Capture the cell that displays the provided text and extract its (X, Y) central coordinate. 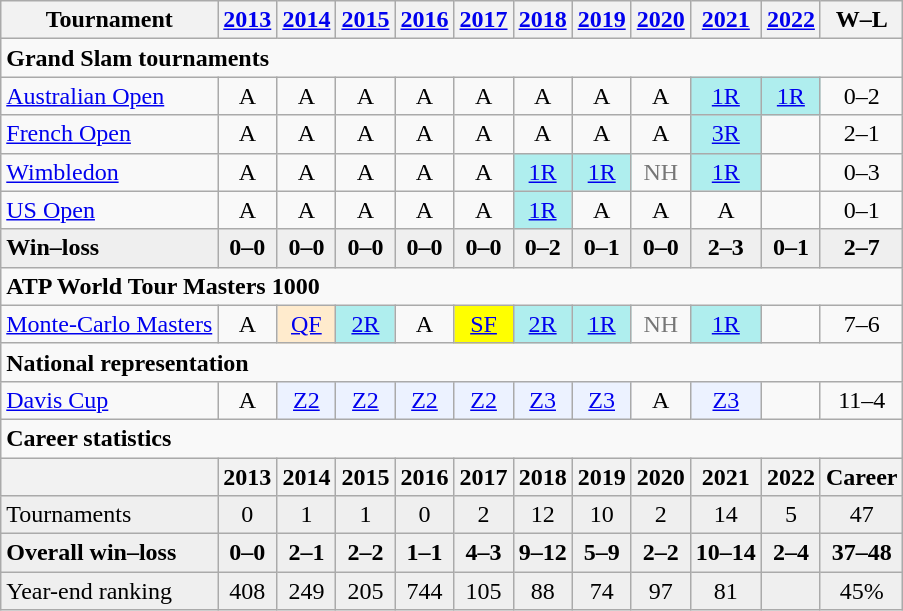
105 (484, 591)
2–4 (790, 553)
Career (862, 477)
11–4 (862, 400)
249 (306, 591)
0–3 (862, 172)
Tournament (110, 20)
ATP World Tour Masters 1000 (452, 286)
2–7 (862, 248)
Tournaments (110, 515)
7–6 (862, 324)
Year-end ranking (110, 591)
3R (726, 134)
2–3 (726, 248)
Australian Open (110, 96)
408 (248, 591)
45% (862, 591)
47 (862, 515)
Wimbledon (110, 172)
37–48 (862, 553)
Win–loss (110, 248)
Monte-Carlo Masters (110, 324)
Career statistics (452, 438)
SF (484, 324)
205 (366, 591)
97 (660, 591)
10–14 (726, 553)
National representation (452, 362)
Davis Cup (110, 400)
9–12 (542, 553)
81 (726, 591)
744 (424, 591)
12 (542, 515)
5 (790, 515)
14 (726, 515)
10 (602, 515)
1–1 (424, 553)
US Open (110, 210)
French Open (110, 134)
74 (602, 591)
Grand Slam tournaments (452, 58)
QF (306, 324)
Overall win–loss (110, 553)
4–3 (484, 553)
88 (542, 591)
5–9 (602, 553)
W–L (862, 20)
